Return the (X, Y) coordinate for the center point of the cell that contains the specified text.  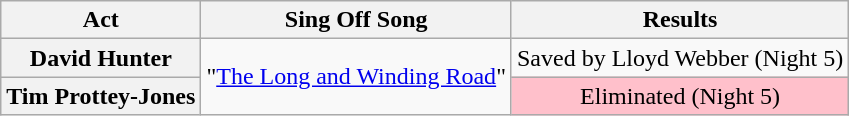
Sing Off Song (356, 20)
Eliminated (Night 5) (680, 96)
"The Long and Winding Road" (356, 77)
Saved by Lloyd Webber (Night 5) (680, 58)
Results (680, 20)
David Hunter (101, 58)
Act (101, 20)
Tim Prottey-Jones (101, 96)
